Extract the [x, y] coordinate from the center of the cell holding the provided text.  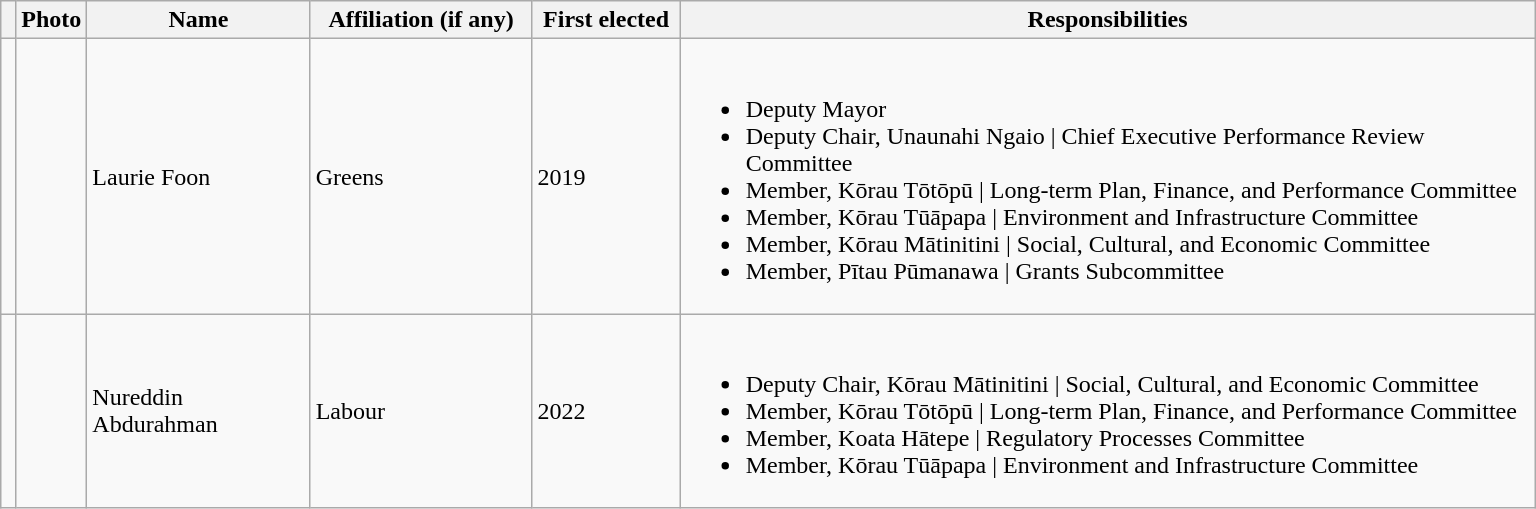
Greens [421, 176]
Nureddin Abdurahman [198, 411]
2019 [606, 176]
2022 [606, 411]
Responsibilities [1108, 20]
Photo [52, 20]
Affiliation (if any) [421, 20]
First elected [606, 20]
Laurie Foon [198, 176]
Labour [421, 411]
Name [198, 20]
